Return [X, Y] of the center of cell containing provided text 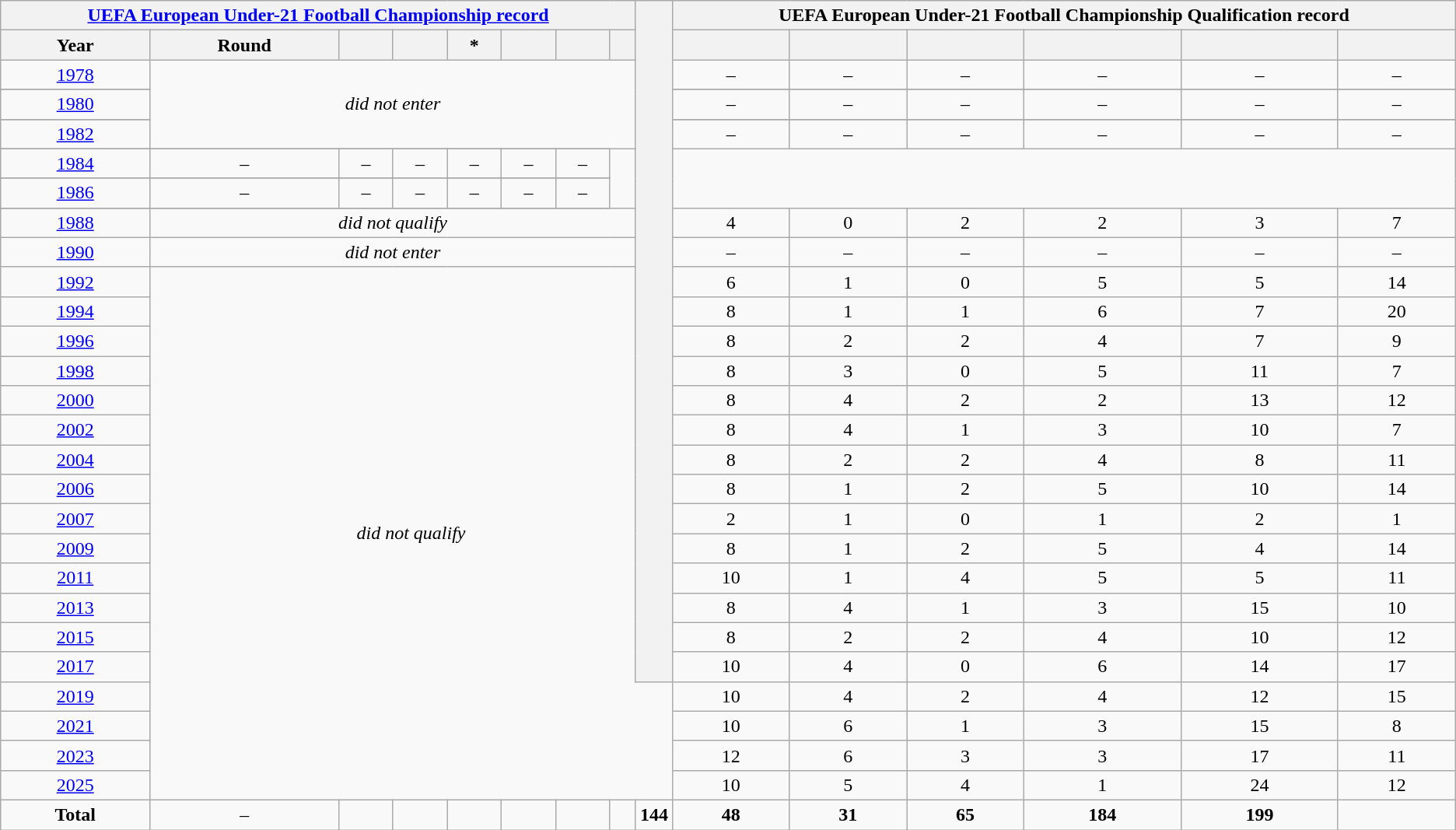
2025 [75, 785]
65 [966, 814]
2009 [75, 548]
2007 [75, 519]
1988 [75, 222]
9 [1397, 341]
1990 [75, 252]
* [474, 45]
20 [1397, 311]
1980 [75, 104]
24 [1259, 785]
2002 [75, 430]
Year [75, 45]
13 [1259, 401]
31 [848, 814]
2006 [75, 489]
184 [1102, 814]
1986 [75, 193]
1978 [75, 75]
2021 [75, 726]
UEFA European Under-21 Football Championship Qualification record [1064, 16]
2013 [75, 608]
1996 [75, 341]
Total [75, 814]
199 [1259, 814]
2017 [75, 667]
1998 [75, 371]
Round [244, 45]
2019 [75, 696]
48 [731, 814]
UEFA European Under-21 Football Championship record [319, 16]
2015 [75, 637]
2023 [75, 755]
2000 [75, 401]
2004 [75, 460]
1992 [75, 282]
144 [653, 814]
1984 [75, 163]
2011 [75, 578]
1982 [75, 134]
1994 [75, 311]
